Provide the (x, y) coordinate of the cell's center where the given text is located.  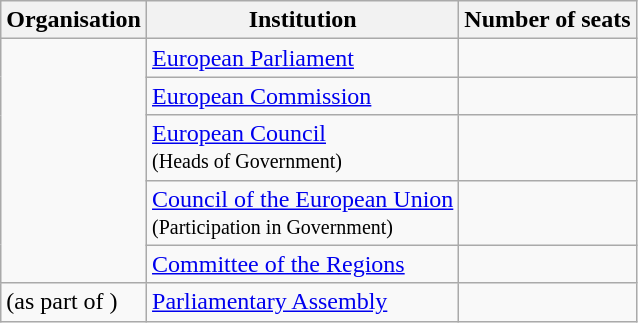
Number of seats (548, 20)
European Commission (303, 96)
European Council(Heads of Government) (303, 148)
Institution (303, 20)
Organisation (74, 20)
Council of the European Union(Participation in Government) (303, 212)
Parliamentary Assembly (303, 302)
Committee of the Regions (303, 264)
European Parliament (303, 58)
(as part of ) (74, 302)
